Search for the cell housing the specified text and yield its (x, y) center coordinate. 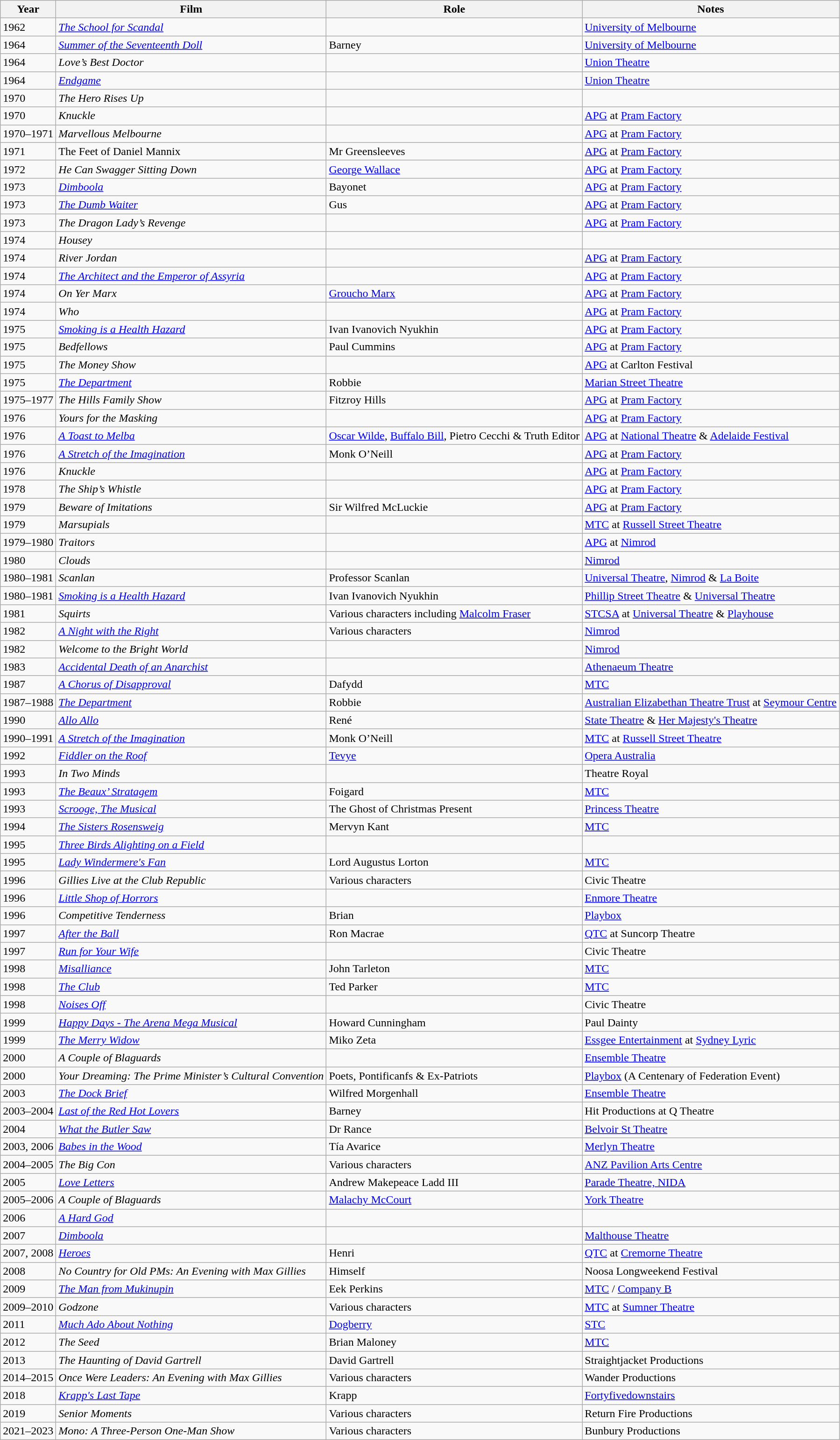
Year (28, 9)
Playbox (711, 916)
Fitzroy Hills (454, 400)
Scrooge, The Musical (191, 809)
2018 (28, 1396)
The Ghost of Christmas Present (454, 809)
Eek Perkins (454, 1289)
Scanlan (191, 578)
Ron Macrae (454, 933)
Krapp (454, 1396)
Film (191, 9)
The Man from Mukinupin (191, 1289)
Marian Street Theatre (711, 382)
Welcome to the Bright World (191, 649)
APG at Nimrod (711, 543)
1979–1980 (28, 543)
Little Shop of Horrors (191, 898)
Wilfred Morgenhall (454, 1094)
Dr Rance (454, 1129)
2003 (28, 1094)
Bunbury Productions (711, 1431)
1978 (28, 489)
Brian Maloney (454, 1342)
Hit Productions at Q Theatre (711, 1111)
Allo Allo (191, 720)
Beware of Imitations (191, 507)
Krapp's Last Tape (191, 1396)
Last of the Red Hot Lovers (191, 1111)
1962 (28, 27)
1980 (28, 560)
Athenaeum Theatre (711, 667)
MTC at Sumner Theatre (711, 1306)
Traitors (191, 543)
Wander Productions (711, 1378)
Senior Moments (191, 1413)
2003–2004 (28, 1111)
STC (711, 1324)
Three Birds Alighting on a Field (191, 845)
Poets, Pontificanfs & Ex-Patriots (454, 1075)
Ted Parker (454, 987)
Mono: A Three-Person One-Man Show (191, 1431)
The Club (191, 987)
A Hard God (191, 1218)
Marvellous Melbourne (191, 134)
Squirts (191, 614)
Godzone (191, 1306)
Competitive Tenderness (191, 916)
The Merry Widow (191, 1040)
Fiddler on the Roof (191, 755)
2004 (28, 1129)
Once Were Leaders: An Evening with Max Gillies (191, 1378)
Gus (454, 205)
2021–2023 (28, 1431)
1975–1977 (28, 400)
The Hero Rises Up (191, 98)
Himself (454, 1271)
The Dock Brief (191, 1094)
What the Butler Saw (191, 1129)
David Gartrell (454, 1360)
Miko Zeta (454, 1040)
Bedfellows (191, 347)
Yours for the Masking (191, 418)
No Country for Old PMs: An Evening with Max Gillies (191, 1271)
2006 (28, 1218)
STCSA at Universal Theatre & Playhouse (711, 614)
Run for Your Wife (191, 951)
1972 (28, 169)
2014–2015 (28, 1378)
Paul Cummins (454, 347)
2019 (28, 1413)
René (454, 720)
Marsupials (191, 525)
2009–2010 (28, 1306)
Belvoir St Theatre (711, 1129)
Misalliance (191, 969)
1994 (28, 827)
Princess Theatre (711, 809)
He Can Swagger Sitting Down (191, 169)
Henri (454, 1253)
2013 (28, 1360)
1970–1971 (28, 134)
Summer of the Seventeenth Doll (191, 45)
1987–1988 (28, 702)
The Ship’s Whistle (191, 489)
River Jordan (191, 258)
The Dumb Waiter (191, 205)
QTC at Suncorp Theatre (711, 933)
Groucho Marx (454, 294)
1990 (28, 720)
Theatre Royal (711, 773)
Much Ado About Nothing (191, 1324)
The Architect and the Emperor of Assyria (191, 276)
Gillies Live at the Club Republic (191, 880)
On Yer Marx (191, 294)
The Beaux’ Stratagem (191, 791)
Mervyn Kant (454, 827)
Accidental Death of an Anarchist (191, 667)
Phillip Street Theatre & Universal Theatre (711, 596)
Dogberry (454, 1324)
Oscar Wilde, Buffalo Bill, Pietro Cecchi & Truth Editor (454, 436)
Various characters including Malcolm Fraser (454, 614)
The Dragon Lady’s Revenge (191, 223)
Notes (711, 9)
York Theatre (711, 1200)
Universal Theatre, Nimrod & La Boite (711, 578)
2003, 2006 (28, 1147)
Andrew Makepeace Ladd III (454, 1182)
Housey (191, 240)
2011 (28, 1324)
After the Ball (191, 933)
Love’s Best Doctor (191, 63)
Enmore Theatre (711, 898)
Dafydd (454, 685)
Who (191, 311)
John Tarleton (454, 969)
Return Fire Productions (711, 1413)
A Chorus of Disapproval (191, 685)
2007, 2008 (28, 1253)
The Haunting of David Gartrell (191, 1360)
The Sisters Rosensweig (191, 827)
The Hills Family Show (191, 400)
Malachy McCourt (454, 1200)
Mr Greensleeves (454, 151)
Your Dreaming: The Prime Minister’s Cultural Convention (191, 1075)
1981 (28, 614)
State Theatre & Her Majesty's Theatre (711, 720)
Role (454, 9)
1971 (28, 151)
2012 (28, 1342)
Fortyfivedownstairs (711, 1396)
MTC / Company B (711, 1289)
Opera Australia (711, 755)
2008 (28, 1271)
1990–1991 (28, 738)
A Toast to Melba (191, 436)
Noosa Longweekend Festival (711, 1271)
2005 (28, 1182)
QTC at Cremorne Theatre (711, 1253)
Heroes (191, 1253)
Love Letters (191, 1182)
Happy Days - The Arena Mega Musical (191, 1022)
Paul Dainty (711, 1022)
APG at National Theatre & Adelaide Festival (711, 436)
Playbox (A Centenary of Federation Event) (711, 1075)
In Two Minds (191, 773)
Straightjacket Productions (711, 1360)
Howard Cunningham (454, 1022)
ANZ Pavilion Arts Centre (711, 1165)
George Wallace (454, 169)
Merlyn Theatre (711, 1147)
Foigard (454, 791)
1992 (28, 755)
The Seed (191, 1342)
2009 (28, 1289)
Clouds (191, 560)
A Night with the Right (191, 631)
Babes in the Wood (191, 1147)
1983 (28, 667)
The School for Scandal (191, 27)
Bayonet (454, 187)
Parade Theatre, NIDA (711, 1182)
Tía Avarice (454, 1147)
The Money Show (191, 365)
APG at Carlton Festival (711, 365)
Brian (454, 916)
Essgee Entertainment at Sydney Lyric (711, 1040)
The Big Con (191, 1165)
2005–2006 (28, 1200)
2007 (28, 1235)
Noises Off (191, 1004)
The Feet of Daniel Mannix (191, 151)
Sir Wilfred McLuckie (454, 507)
Professor Scanlan (454, 578)
Malthouse Theatre (711, 1235)
Lord Augustus Lorton (454, 862)
Tevye (454, 755)
Lady Windermere's Fan (191, 862)
1987 (28, 685)
2004–2005 (28, 1165)
Australian Elizabethan Theatre Trust at Seymour Centre (711, 702)
Endgame (191, 80)
